Determine the (X, Y) coordinate at the center of the cell enclosing the given text.  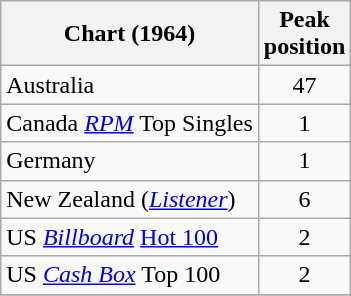
US Billboard Hot 100 (130, 237)
6 (304, 199)
Chart (1964) (130, 34)
Canada RPM Top Singles (130, 123)
Peakposition (304, 34)
US Cash Box Top 100 (130, 275)
Australia (130, 85)
Germany (130, 161)
New Zealand (Listener) (130, 199)
47 (304, 85)
